Output the (x, y) coordinate of the center of the cell containing the given text.  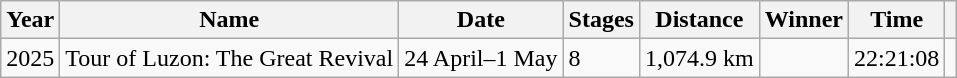
Winner (804, 20)
Year (30, 20)
8 (601, 58)
1,074.9 km (699, 58)
24 April–1 May (481, 58)
Time (896, 20)
22:21:08 (896, 58)
Name (230, 20)
Date (481, 20)
Stages (601, 20)
Distance (699, 20)
Tour of Luzon: The Great Revival (230, 58)
2025 (30, 58)
